Locate the cell with the specified text and output its [x, y] center coordinate. 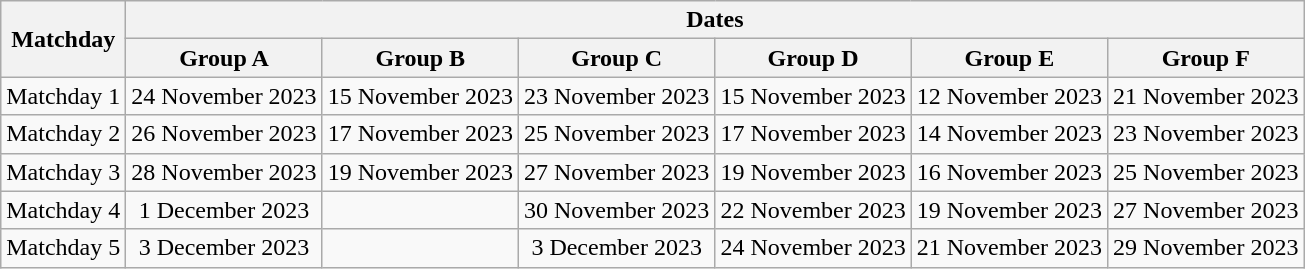
Matchday 2 [64, 134]
16 November 2023 [1009, 172]
Matchday 4 [64, 210]
Matchday [64, 39]
26 November 2023 [224, 134]
Group A [224, 58]
Group C [617, 58]
Matchday 5 [64, 248]
Group F [1206, 58]
22 November 2023 [813, 210]
1 December 2023 [224, 210]
Matchday 3 [64, 172]
12 November 2023 [1009, 96]
Group E [1009, 58]
29 November 2023 [1206, 248]
Matchday 1 [64, 96]
28 November 2023 [224, 172]
Dates [715, 20]
30 November 2023 [617, 210]
Group B [420, 58]
Group D [813, 58]
14 November 2023 [1009, 134]
